From the cell containing the given text, extract its center point as (X, Y) coordinate. 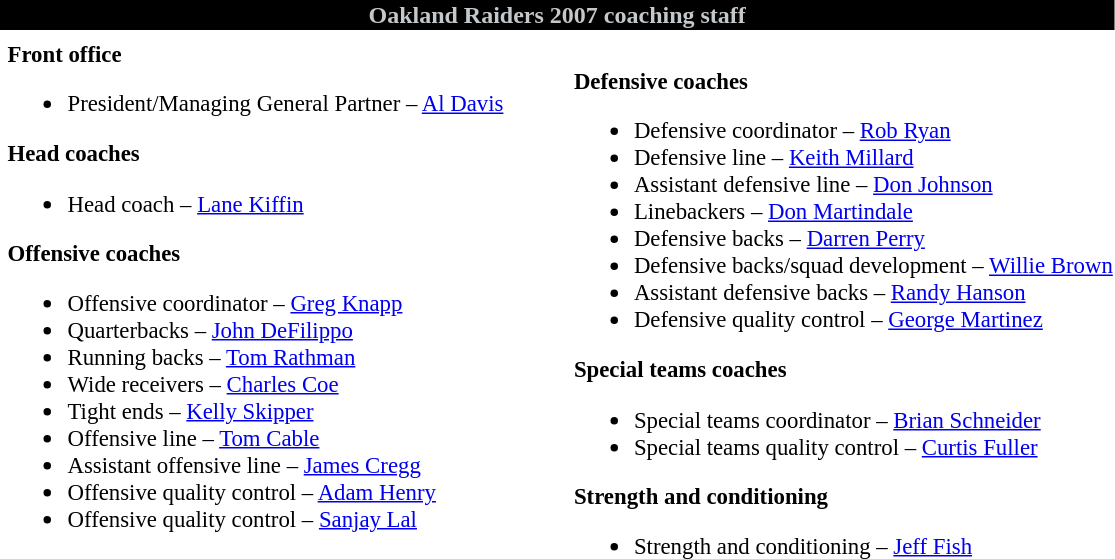
Oakland Raiders 2007 coaching staff (557, 15)
